For the text-containing cell, return its midpoint in [x, y] coordinate format. 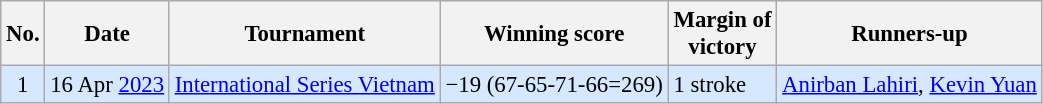
International Series Vietnam [304, 85]
−19 (67-65-71-66=269) [554, 85]
16 Apr 2023 [107, 85]
No. [23, 34]
Winning score [554, 34]
1 [23, 85]
Anirban Lahiri, Kevin Yuan [910, 85]
1 stroke [722, 85]
Date [107, 34]
Runners-up [910, 34]
Margin ofvictory [722, 34]
Tournament [304, 34]
